Identify which cell holds the provided text, then report its [x, y] central coordinate. 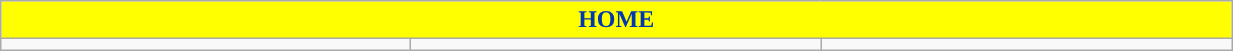
HOME [616, 20]
